Capture the cell that displays the provided text and extract its [x, y] central coordinate. 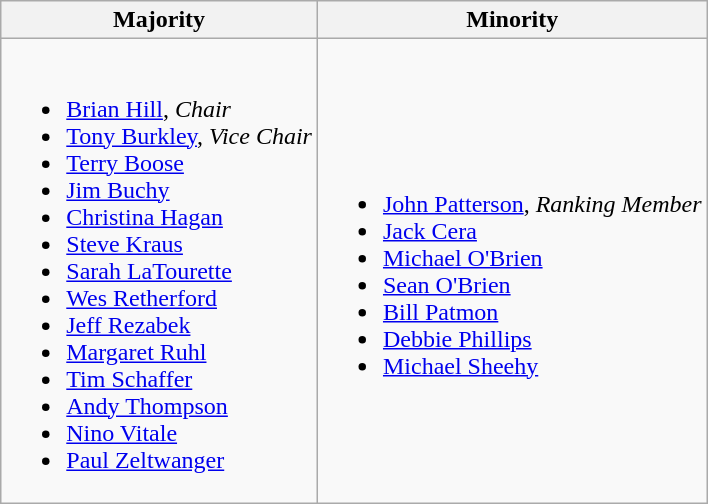
Majority [160, 20]
Minority [512, 20]
John Patterson, Ranking MemberJack CeraMichael O'BrienSean O'BrienBill PatmonDebbie PhillipsMichael Sheehy [512, 271]
